Detect which cell encompasses the target text, then output its (X, Y) center coordinate. 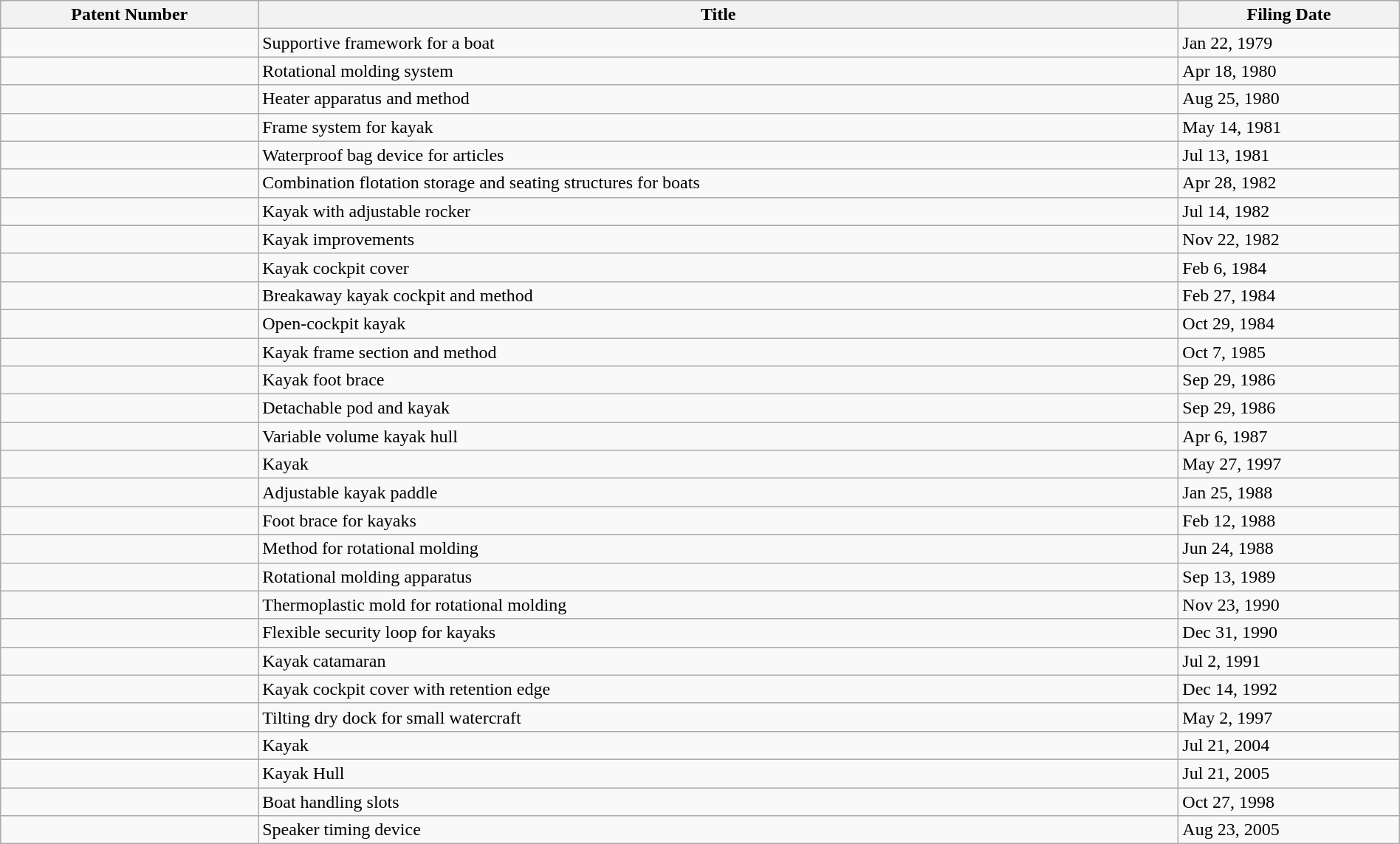
Dec 31, 1990 (1289, 633)
Combination flotation storage and seating structures for boats (718, 183)
Feb 12, 1988 (1289, 521)
Apr 6, 1987 (1289, 436)
Supportive framework for a boat (718, 43)
Foot brace for kayaks (718, 521)
Oct 27, 1998 (1289, 801)
Patent Number (130, 15)
Speaker timing device (718, 830)
Filing Date (1289, 15)
Feb 27, 1984 (1289, 295)
Kayak foot brace (718, 380)
Nov 22, 1982 (1289, 239)
Jul 21, 2005 (1289, 773)
Aug 25, 1980 (1289, 99)
Method for rotational molding (718, 549)
Boat handling slots (718, 801)
Feb 6, 1984 (1289, 267)
Apr 18, 1980 (1289, 71)
Waterproof bag device for articles (718, 155)
Aug 23, 2005 (1289, 830)
Heater apparatus and method (718, 99)
Apr 28, 1982 (1289, 183)
Dec 14, 1992 (1289, 689)
Thermoplastic mold for rotational molding (718, 605)
Kayak with adjustable rocker (718, 211)
Jan 25, 1988 (1289, 493)
Tilting dry dock for small watercraft (718, 717)
Nov 23, 1990 (1289, 605)
Flexible security loop for kayaks (718, 633)
Kayak cockpit cover with retention edge (718, 689)
Breakaway kayak cockpit and method (718, 295)
Oct 7, 1985 (1289, 352)
Title (718, 15)
Rotational molding apparatus (718, 577)
May 27, 1997 (1289, 464)
Kayak Hull (718, 773)
Jul 13, 1981 (1289, 155)
Detachable pod and kayak (718, 408)
Jul 14, 1982 (1289, 211)
Jun 24, 1988 (1289, 549)
Jul 21, 2004 (1289, 745)
Kayak frame section and method (718, 352)
Kayak improvements (718, 239)
May 2, 1997 (1289, 717)
Rotational molding system (718, 71)
Jul 2, 1991 (1289, 661)
Open-cockpit kayak (718, 323)
May 14, 1981 (1289, 127)
Oct 29, 1984 (1289, 323)
Sep 13, 1989 (1289, 577)
Variable volume kayak hull (718, 436)
Frame system for kayak (718, 127)
Jan 22, 1979 (1289, 43)
Adjustable kayak paddle (718, 493)
Kayak catamaran (718, 661)
Kayak cockpit cover (718, 267)
